For the text-containing cell, return its midpoint in [X, Y] coordinate format. 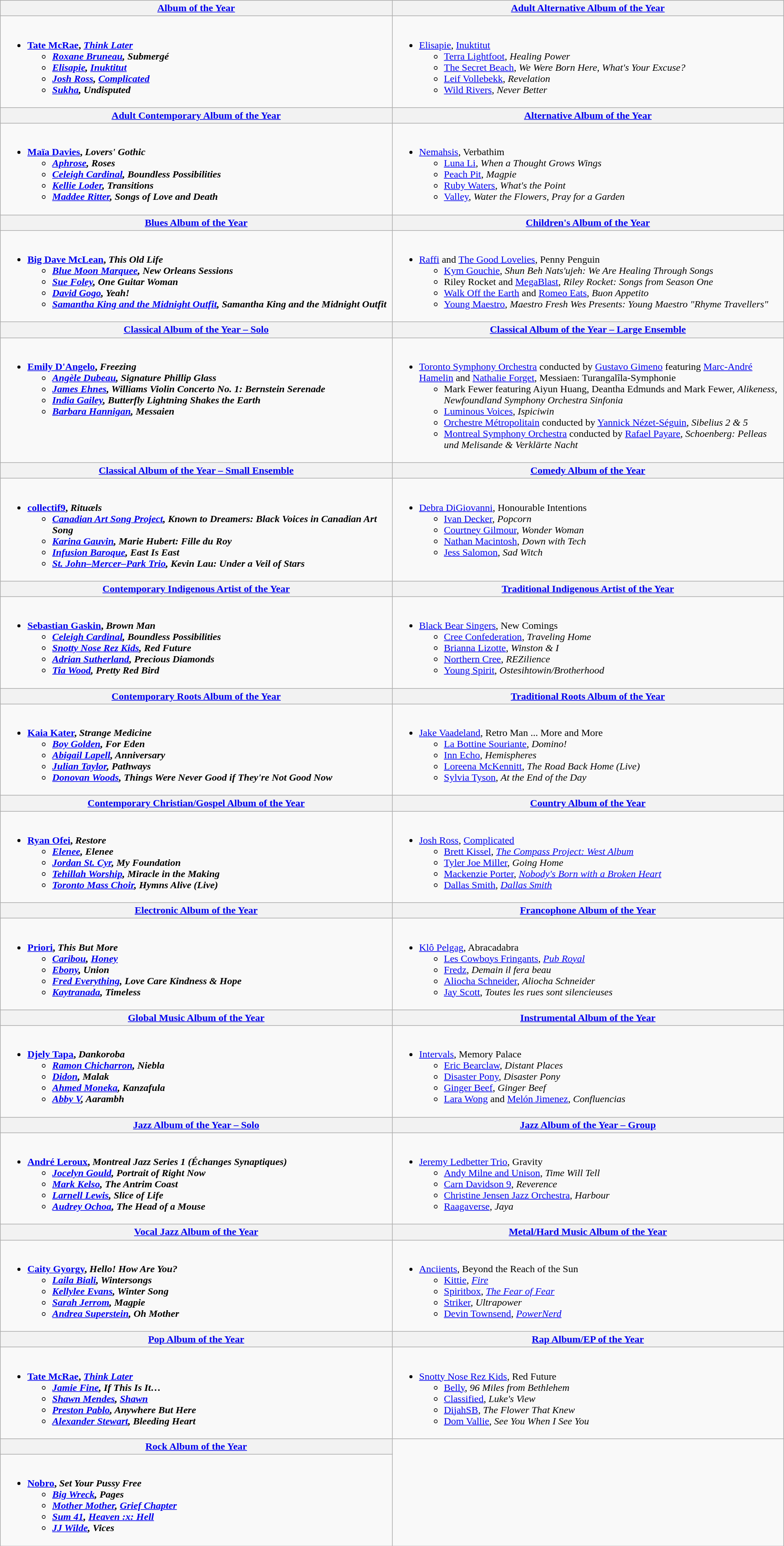
Tate McRae, Think LaterJamie Fine, If This Is It…Shawn Mendes, ShawnPreston Pablo, Anywhere But HereAlexander Stewart, Bleeding Heart [196, 1393]
Contemporary Indigenous Artist of the Year [196, 589]
Traditional Roots Album of the Year [588, 696]
Contemporary Christian/Gospel Album of the Year [196, 803]
Comedy Album of the Year [588, 470]
Vocal Jazz Album of the Year [196, 1232]
Jeremy Ledbetter Trio, GravityAndy Milne and Unison, Time Will TellCarn Davidson 9, ReverenceChristine Jensen Jazz Orchestra, HarbourRaagaverse, Jaya [588, 1178]
Blues Album of the Year [196, 223]
Album of the Year [196, 8]
Alternative Album of the Year [588, 115]
Classical Album of the Year – Small Ensemble [196, 470]
Priori, This But MoreCaribou, HoneyEbony, UnionFred Everything, Love Care Kindness & HopeKaytranada, Timeless [196, 964]
Adult Alternative Album of the Year [588, 8]
Debra DiGiovanni, Honourable IntentionsIvan Decker, PopcornCourtney Gilmour, Wonder WomanNathan Macintosh, Down with TechJess Salomon, Sad Witch [588, 530]
Electronic Album of the Year [196, 911]
Traditional Indigenous Artist of the Year [588, 589]
Country Album of the Year [588, 803]
Djely Tapa, DankorobaRamon Chicharron, NieblaDidon, MalakAhmed Moneka, KanzafulaAbby V, Aarambh [196, 1071]
Pop Album of the Year [196, 1339]
Ryan Ofei, RestoreElenee, EleneeJordan St. Cyr, My FoundationTehillah Worship, Miracle in the MakingToronto Mass Choir, Hymns Alive (Live) [196, 857]
Rap Album/EP of the Year [588, 1339]
Adult Contemporary Album of the Year [196, 115]
Children's Album of the Year [588, 223]
Global Music Album of the Year [196, 1018]
Contemporary Roots Album of the Year [196, 696]
Classical Album of the Year – Solo [196, 330]
Classical Album of the Year – Large Ensemble [588, 330]
Nemahsis, VerbathimLuna Li, When a Thought Grows WingsPeach Pit, MagpieRuby Waters, What's the PointValley, Water the Flowers, Pray for a Garden [588, 169]
Tate McRae, Think LaterRoxane Bruneau, SubmergéElisapie, InuktitutJosh Ross, ComplicatedSukha, Undisputed [196, 62]
Maïa Davies, Lovers' GothicAphrose, RosesCeleigh Cardinal, Boundless PossibilitiesKellie Loder, TransitionsMaddee Ritter, Songs of Love and Death [196, 169]
Snotty Nose Rez Kids, Red FutureBelly, 96 Miles from BethlehemClassified, Luke's ViewDijahSB, The Flower That KnewDom Vallie, See You When I See You [588, 1393]
Nobro, Set Your Pussy FreeBig Wreck, PagesMother Mother, Grief ChapterSum 41, Heaven :x: HellJJ Wilde, Vices [196, 1500]
Rock Album of the Year [196, 1446]
Jazz Album of the Year – Group [588, 1125]
Francophone Album of the Year [588, 911]
Intervals, Memory PalaceEric Bearclaw, Distant PlacesDisaster Pony, Disaster PonyGinger Beef, Ginger BeefLara Wong and Melón Jimenez, Confluencias [588, 1071]
Metal/Hard Music Album of the Year [588, 1232]
Instrumental Album of the Year [588, 1018]
Jazz Album of the Year – Solo [196, 1125]
Caity Gyorgy, Hello! How Are You?Laila Biali, WintersongsKellylee Evans, Winter SongSarah Jerrom, MagpieAndrea Superstein, Oh Mother [196, 1286]
Anciients, Beyond the Reach of the SunKittie, FireSpiritbox, The Fear of FearStriker, UltrapowerDevin Townsend, PowerNerd [588, 1286]
